Output the [X, Y] coordinate of the center of the cell containing the given text.  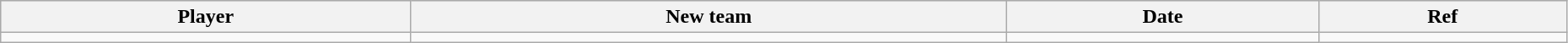
Ref [1442, 17]
Date [1162, 17]
New team [709, 17]
Player [206, 17]
